Capture the cell that displays the provided text and extract its [X, Y] central coordinate. 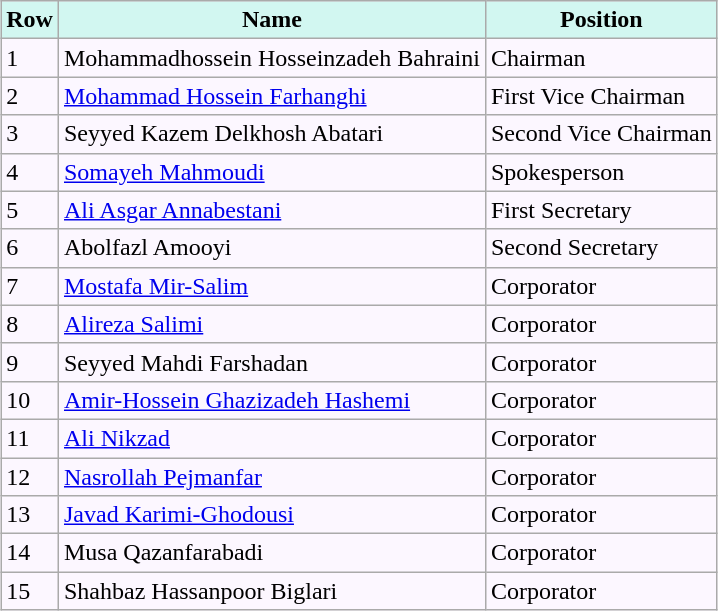
2 [30, 96]
9 [30, 362]
15 [30, 591]
Mohammad Hossein Farhanghi [272, 96]
4 [30, 172]
14 [30, 553]
1 [30, 58]
10 [30, 400]
First Secretary [601, 210]
Name [272, 20]
Second Secretary [601, 248]
Ali Asgar Annabestani [272, 210]
Mostafa Mir-Salim [272, 286]
First Vice Chairman [601, 96]
Seyyed Mahdi Farshadan [272, 362]
Musa Qazanfarabadi [272, 553]
5 [30, 210]
Nasrollah Pejmanfar [272, 477]
6 [30, 248]
3 [30, 134]
8 [30, 324]
Amir-Hossein Ghazizadeh Hashemi [272, 400]
Mohammadhossein Hosseinzadeh Bahraini [272, 58]
Javad Karimi-Ghodousi [272, 515]
Chairman [601, 58]
Position [601, 20]
Seyyed Kazem Delkhosh Abatari [272, 134]
Spokesperson [601, 172]
11 [30, 438]
Row [30, 20]
13 [30, 515]
Second Vice Chairman [601, 134]
Ali Nikzad [272, 438]
12 [30, 477]
Shahbaz Hassanpoor Biglari [272, 591]
Alireza Salimi [272, 324]
Somayeh Mahmoudi [272, 172]
Abolfazl Amooyi [272, 248]
7 [30, 286]
